Return the [X, Y] coordinate for the center point of the cell that contains the specified text.  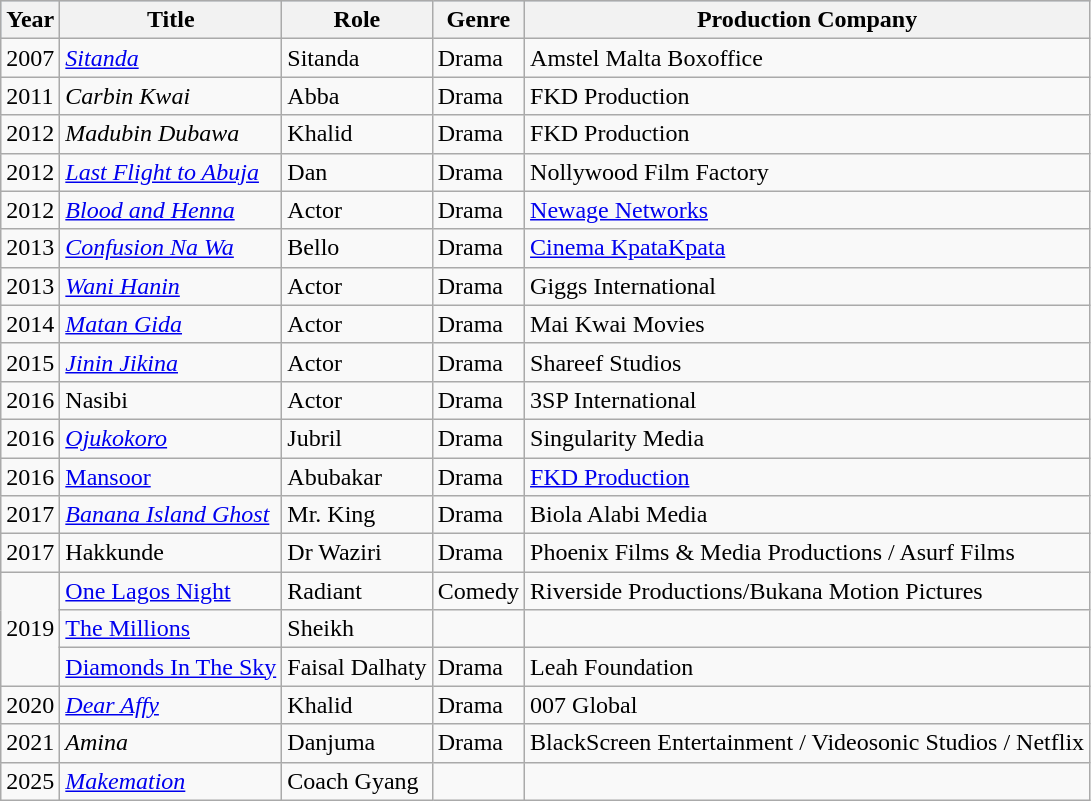
007 Global [808, 705]
2014 [30, 324]
Newage Networks [808, 210]
Year [30, 20]
Last Flight to Abuja [171, 172]
Production Company [808, 20]
Mansoor [171, 477]
Abba [357, 96]
Phoenix Films & Media Productions / Asurf Films [808, 553]
Giggs International [808, 286]
Faisal Dalhaty [357, 667]
Carbin Kwai [171, 96]
Makemation [171, 781]
Sheikh [357, 629]
Jubril [357, 438]
Bello [357, 248]
Biola Alabi Media [808, 515]
Coach Gyang [357, 781]
2007 [30, 58]
2011 [30, 96]
Role [357, 20]
Danjuma [357, 743]
Madubin Dubawa [171, 134]
Cinema KpataKpata [808, 248]
Blood and Henna [171, 210]
Radiant [357, 591]
Shareef Studios [808, 362]
The Millions [171, 629]
Dan [357, 172]
Riverside Productions/Bukana Motion Pictures [808, 591]
2020 [30, 705]
Nollywood Film Factory [808, 172]
Dear Affy [171, 705]
Dr Waziri [357, 553]
Jinin Jikina [171, 362]
2019 [30, 629]
Hakkunde [171, 553]
Amina [171, 743]
BlackScreen Entertainment / Videosonic Studios / Netflix [808, 743]
Mai Kwai Movies [808, 324]
Title [171, 20]
Confusion Na Wa [171, 248]
3SP International [808, 400]
Ojukokoro [171, 438]
Banana Island Ghost [171, 515]
Nasibi [171, 400]
Diamonds In The Sky [171, 667]
Wani Hanin [171, 286]
Leah Foundation [808, 667]
Genre [478, 20]
2015 [30, 362]
2021 [30, 743]
Comedy [478, 591]
Amstel Malta Boxoffice [808, 58]
2025 [30, 781]
Abubakar [357, 477]
Matan Gida [171, 324]
Singularity Media [808, 438]
Mr. King [357, 515]
One Lagos Night [171, 591]
